Pinpoint the cell where the given text exists, returning its (X, Y) midpoint coordinate. 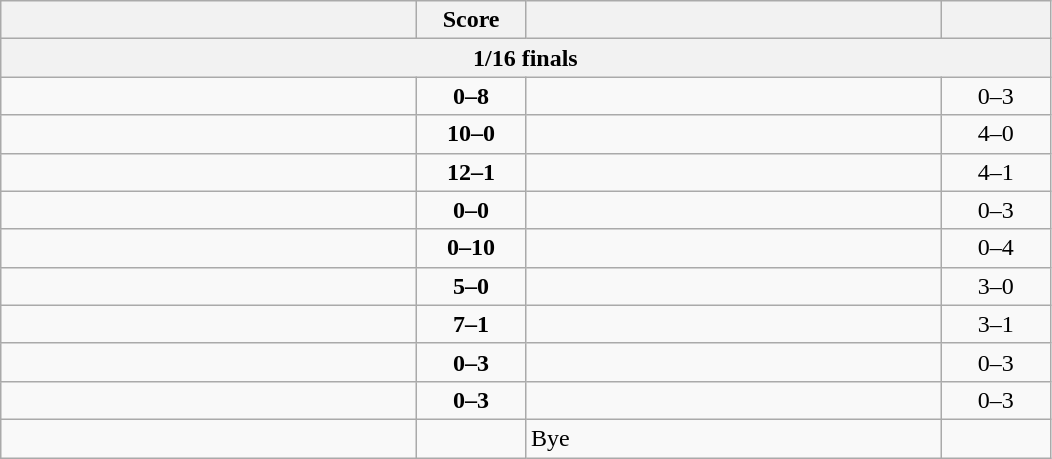
7–1 (472, 324)
Score (472, 20)
4–1 (996, 172)
0–4 (996, 248)
3–0 (996, 286)
3–1 (996, 324)
Bye (733, 438)
1/16 finals (526, 58)
0–0 (472, 210)
0–8 (472, 96)
4–0 (996, 134)
12–1 (472, 172)
5–0 (472, 286)
0–10 (472, 248)
10–0 (472, 134)
